Extract the (x, y) coordinate from the center of the cell holding the provided text.  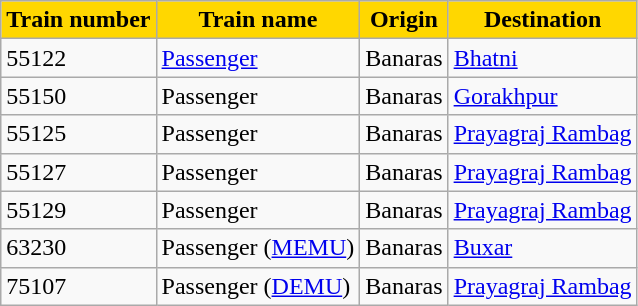
55122 (78, 58)
Passenger (MEMU) (258, 248)
Passenger (DEMU) (258, 286)
Bhatni (542, 58)
Train number (78, 20)
Destination (542, 20)
75107 (78, 286)
Buxar (542, 248)
55150 (78, 96)
55127 (78, 172)
63230 (78, 248)
55125 (78, 134)
Gorakhpur (542, 96)
Origin (404, 20)
55129 (78, 210)
Train name (258, 20)
